Scan for the cell matching the given text and deliver its [x, y] coordinate at center. 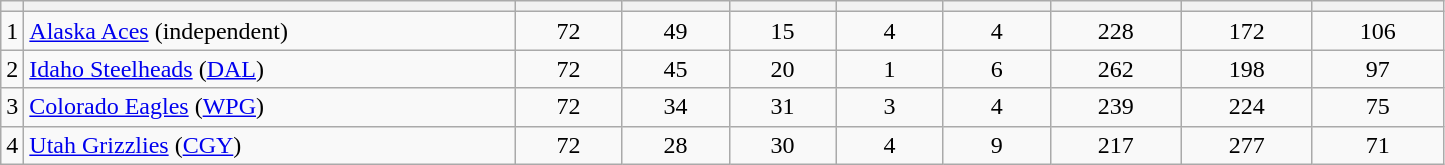
28 [676, 145]
Colorado Eagles (WPG) [270, 107]
Utah Grizzlies (CGY) [270, 145]
277 [1246, 145]
228 [1116, 31]
71 [1378, 145]
31 [782, 107]
Idaho Steelheads (DAL) [270, 69]
217 [1116, 145]
15 [782, 31]
97 [1378, 69]
45 [676, 69]
2 [12, 69]
198 [1246, 69]
34 [676, 107]
30 [782, 145]
6 [996, 69]
239 [1116, 107]
9 [996, 145]
172 [1246, 31]
106 [1378, 31]
75 [1378, 107]
20 [782, 69]
224 [1246, 107]
262 [1116, 69]
49 [676, 31]
Alaska Aces (independent) [270, 31]
